Find where the given text appears and provide that cell's center as [x, y] coordinate. 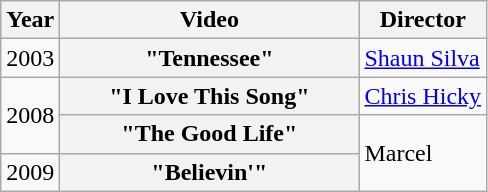
"I Love This Song" [210, 96]
Video [210, 20]
Marcel [423, 153]
"Tennessee" [210, 58]
Director [423, 20]
Year [30, 20]
"The Good Life" [210, 134]
2003 [30, 58]
2008 [30, 115]
2009 [30, 172]
Chris Hicky [423, 96]
"Believin'" [210, 172]
Shaun Silva [423, 58]
